For the text-containing cell, return its midpoint in (x, y) coordinate format. 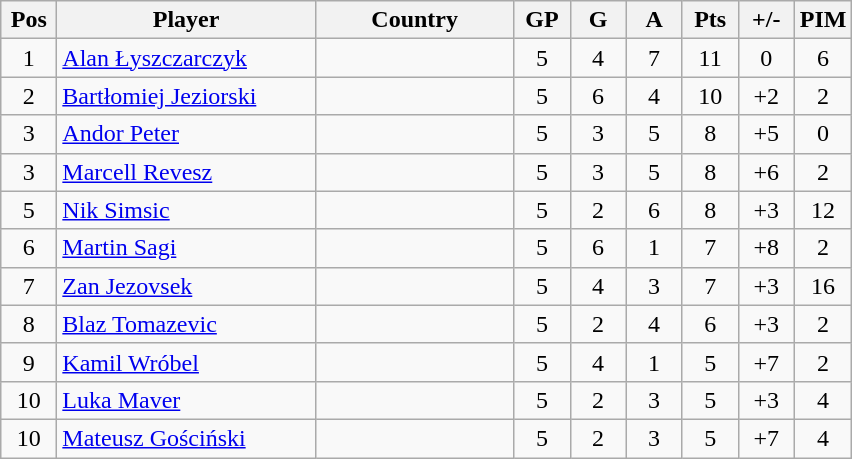
Nik Simsic (186, 210)
Player (186, 20)
Mateusz Gościński (186, 438)
Marcell Revesz (186, 172)
Blaz Tomazevic (186, 324)
Luka Maver (186, 400)
Country (414, 20)
+2 (766, 96)
+5 (766, 134)
G (598, 20)
Bartłomiej Jeziorski (186, 96)
GP (542, 20)
+/- (766, 20)
16 (823, 286)
11 (710, 58)
Andor Peter (186, 134)
A (654, 20)
+8 (766, 248)
9 (29, 362)
Alan Łyszczarczyk (186, 58)
12 (823, 210)
Kamil Wróbel (186, 362)
Martin Sagi (186, 248)
+6 (766, 172)
PIM (823, 20)
Pos (29, 20)
Zan Jezovsek (186, 286)
Pts (710, 20)
